Pinpoint the cell where the given text exists, returning its [X, Y] midpoint coordinate. 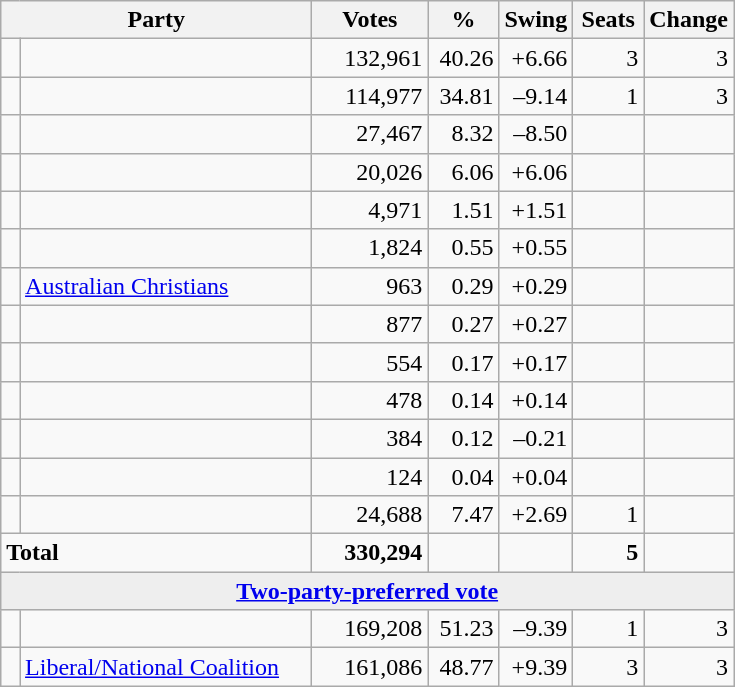
51.23 [464, 629]
27,467 [370, 134]
+1.51 [536, 210]
Votes [370, 20]
–9.14 [536, 96]
Total [156, 553]
1,824 [370, 248]
114,977 [370, 96]
330,294 [370, 553]
Change [689, 20]
478 [370, 400]
+0.04 [536, 477]
+6.06 [536, 172]
Liberal/National Coalition [166, 667]
0.12 [464, 438]
132,961 [370, 58]
124 [370, 477]
+9.39 [536, 667]
–9.39 [536, 629]
20,026 [370, 172]
0.29 [464, 286]
0.27 [464, 324]
34.81 [464, 96]
169,208 [370, 629]
0.17 [464, 362]
40.26 [464, 58]
Seats [608, 20]
1.51 [464, 210]
+6.66 [536, 58]
24,688 [370, 515]
7.47 [464, 515]
Party [156, 20]
0.04 [464, 477]
% [464, 20]
0.14 [464, 400]
48.77 [464, 667]
554 [370, 362]
+0.55 [536, 248]
963 [370, 286]
5 [608, 553]
Swing [536, 20]
–8.50 [536, 134]
8.32 [464, 134]
6.06 [464, 172]
+2.69 [536, 515]
4,971 [370, 210]
+0.17 [536, 362]
Australian Christians [166, 286]
+0.14 [536, 400]
+0.29 [536, 286]
+0.27 [536, 324]
0.55 [464, 248]
–0.21 [536, 438]
877 [370, 324]
Two-party-preferred vote [368, 591]
161,086 [370, 667]
384 [370, 438]
